Find where the given text appears and provide that cell's center as [X, Y] coordinate. 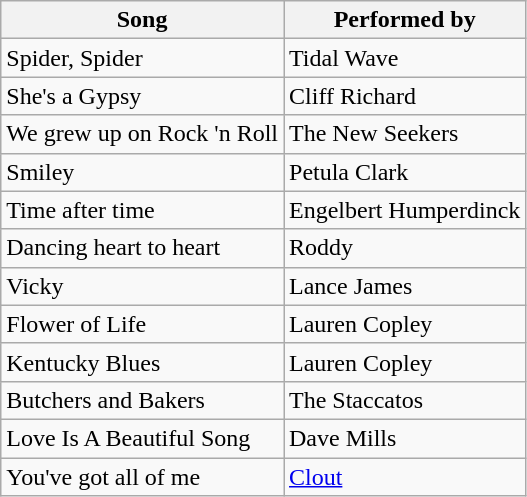
Butchers and Bakers [142, 400]
She's a Gypsy [142, 96]
We grew up on Rock 'n Roll [142, 134]
Time after time [142, 210]
Dave Mills [405, 438]
You've got all of me [142, 477]
Smiley [142, 172]
Spider, Spider [142, 58]
Performed by [405, 20]
The Staccatos [405, 400]
Dancing heart to heart [142, 248]
Engelbert Humperdinck [405, 210]
Cliff Richard [405, 96]
Love Is A Beautiful Song [142, 438]
Roddy [405, 248]
Song [142, 20]
Lance James [405, 286]
The New Seekers [405, 134]
Clout [405, 477]
Vicky [142, 286]
Kentucky Blues [142, 362]
Flower of Life [142, 324]
Petula Clark [405, 172]
Tidal Wave [405, 58]
